Return [x, y] of the center of cell containing provided text 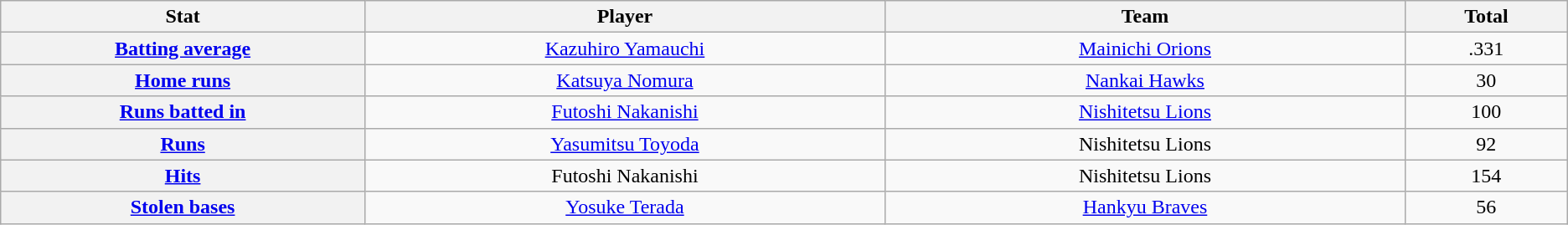
Yosuke Terada [625, 207]
.331 [1486, 49]
Team [1144, 17]
Katsuya Nomura [625, 80]
Hankyu Braves [1144, 207]
Stat [183, 17]
30 [1486, 80]
154 [1486, 176]
100 [1486, 112]
Stolen bases [183, 207]
Kazuhiro Yamauchi [625, 49]
Runs batted in [183, 112]
Home runs [183, 80]
56 [1486, 207]
Yasumitsu Toyoda [625, 144]
Batting average [183, 49]
Nankai Hawks [1144, 80]
Total [1486, 17]
Hits [183, 176]
Player [625, 17]
92 [1486, 144]
Mainichi Orions [1144, 49]
Runs [183, 144]
